Identify which cell holds the provided text, then report its [X, Y] central coordinate. 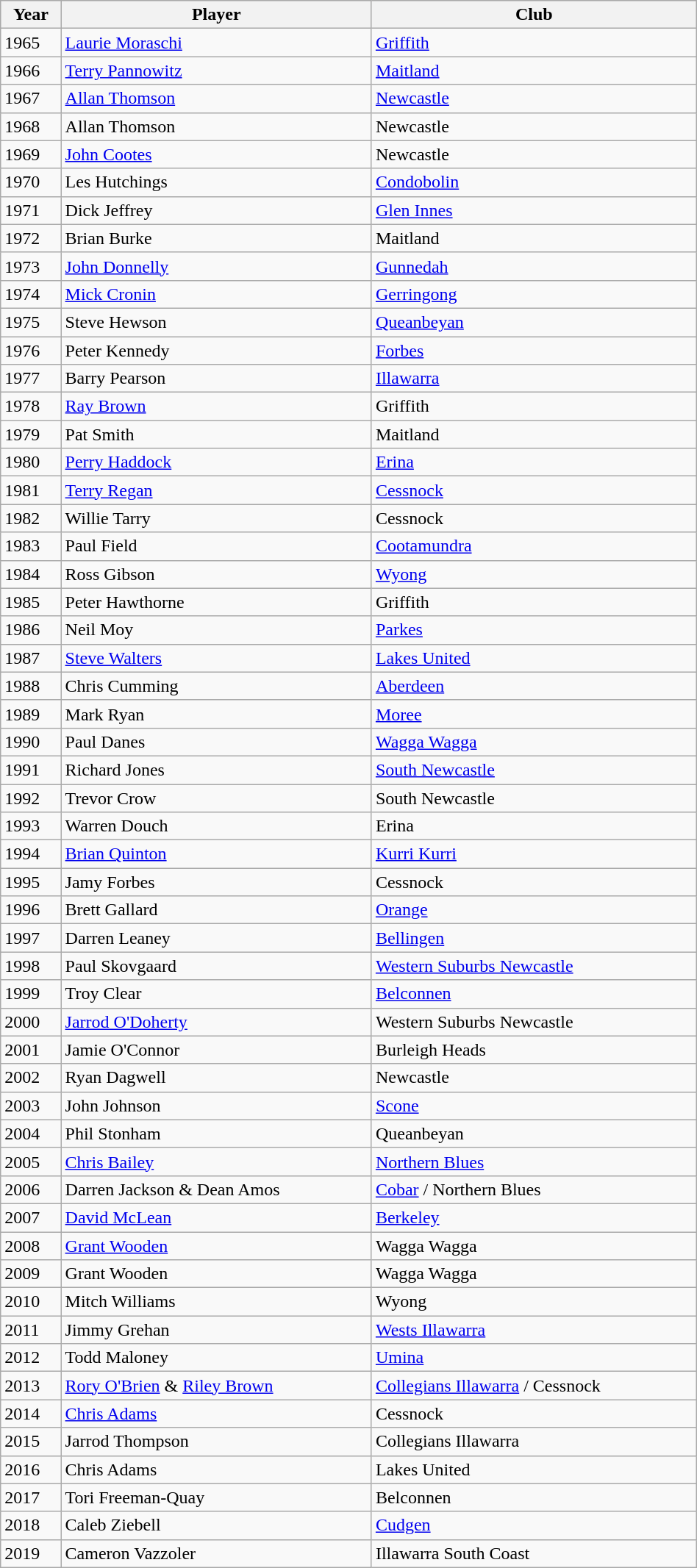
2014 [31, 1414]
Umina [534, 1358]
Jamy Forbes [216, 882]
1979 [31, 434]
1997 [31, 938]
1995 [31, 882]
1990 [31, 742]
Paul Skovgaard [216, 966]
Player [216, 15]
Les Hutchings [216, 182]
Paul Field [216, 546]
2001 [31, 1050]
Brett Gallard [216, 910]
Gerringong [534, 294]
Pat Smith [216, 434]
1993 [31, 826]
Scone [534, 1106]
Berkeley [534, 1217]
1976 [31, 351]
Brian Quinton [216, 854]
Darren Leaney [216, 938]
Ryan Dagwell [216, 1078]
Chris Bailey [216, 1161]
1965 [31, 43]
1971 [31, 210]
Ross Gibson [216, 574]
1975 [31, 322]
1982 [31, 518]
1986 [31, 630]
2005 [31, 1161]
2018 [31, 1525]
Laurie Moraschi [216, 43]
Chris Cumming [216, 686]
1974 [31, 294]
Troy Clear [216, 994]
Wests Illawarra [534, 1330]
John Cootes [216, 154]
Ray Brown [216, 407]
Cootamundra [534, 546]
Trevor Crow [216, 798]
Gunnedah [534, 266]
Collegians Illawarra / Cessnock [534, 1386]
Orange [534, 910]
Glen Innes [534, 210]
Illawarra [534, 379]
Jarrod O'Doherty [216, 1022]
Peter Hawthorne [216, 602]
Kurri Kurri [534, 854]
1989 [31, 714]
Year [31, 15]
1972 [31, 238]
Illawarra South Coast [534, 1553]
1973 [31, 266]
Jamie O'Connor [216, 1050]
Mitch Williams [216, 1302]
2016 [31, 1469]
John Johnson [216, 1106]
1998 [31, 966]
Mark Ryan [216, 714]
2009 [31, 1274]
Richard Jones [216, 770]
Terry Pannowitz [216, 71]
1969 [31, 154]
1967 [31, 99]
Perry Haddock [216, 462]
Bellingen [534, 938]
Steve Walters [216, 658]
Warren Douch [216, 826]
1968 [31, 126]
Brian Burke [216, 238]
1991 [31, 770]
1977 [31, 379]
1983 [31, 546]
2000 [31, 1022]
Mick Cronin [216, 294]
Condobolin [534, 182]
Todd Maloney [216, 1358]
1984 [31, 574]
Club [534, 15]
2012 [31, 1358]
1966 [31, 71]
1970 [31, 182]
Moree [534, 714]
2010 [31, 1302]
2002 [31, 1078]
Northern Blues [534, 1161]
1992 [31, 798]
Caleb Ziebell [216, 1525]
2004 [31, 1134]
Forbes [534, 351]
Terry Regan [216, 490]
Neil Moy [216, 630]
Burleigh Heads [534, 1050]
1978 [31, 407]
2006 [31, 1189]
John Donnelly [216, 266]
Collegians Illawarra [534, 1442]
1988 [31, 686]
Jarrod Thompson [216, 1442]
2015 [31, 1442]
Cudgen [534, 1525]
Barry Pearson [216, 379]
1987 [31, 658]
2008 [31, 1246]
Rory O'Brien & Riley Brown [216, 1386]
1994 [31, 854]
Paul Danes [216, 742]
Phil Stonham [216, 1134]
Willie Tarry [216, 518]
Tori Freeman-Quay [216, 1497]
2011 [31, 1330]
Aberdeen [534, 686]
Peter Kennedy [216, 351]
Dick Jeffrey [216, 210]
Cameron Vazzoler [216, 1553]
Cobar / Northern Blues [534, 1189]
1999 [31, 994]
2017 [31, 1497]
2019 [31, 1553]
2013 [31, 1386]
1981 [31, 490]
Parkes [534, 630]
David McLean [216, 1217]
1996 [31, 910]
Jimmy Grehan [216, 1330]
1980 [31, 462]
2003 [31, 1106]
1985 [31, 602]
2007 [31, 1217]
Steve Hewson [216, 322]
Darren Jackson & Dean Amos [216, 1189]
